Extract the [X, Y] coordinate from the center of the cell holding the provided text.  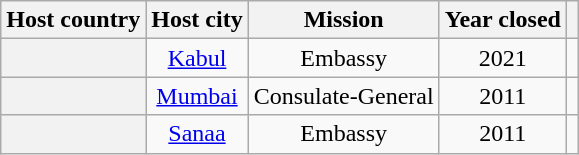
Host city [197, 20]
Host country [74, 20]
2021 [502, 58]
Year closed [502, 20]
Mumbai [197, 96]
Mission [344, 20]
Consulate-General [344, 96]
Kabul [197, 58]
Sanaa [197, 134]
